Provide the [X, Y] coordinate of the cell's center where the given text is located.  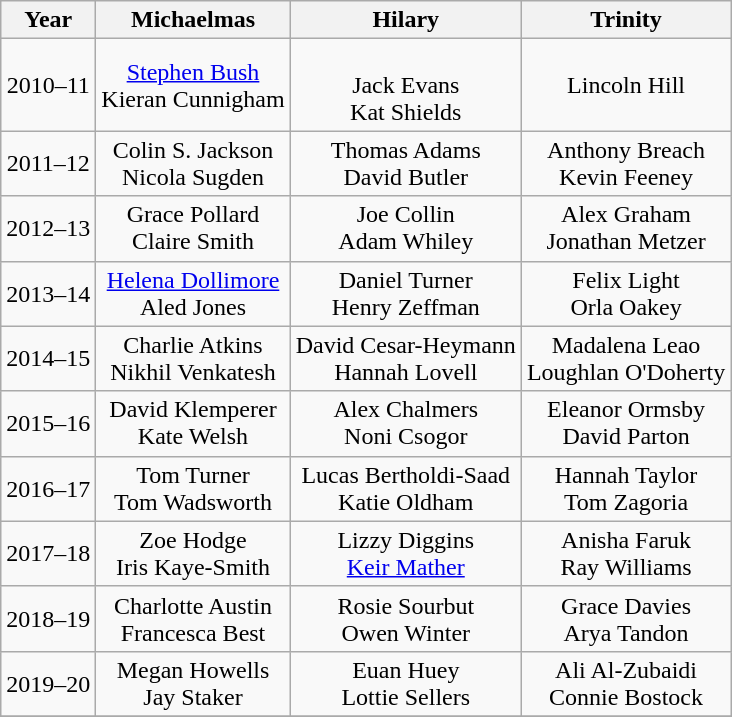
2011–12 [48, 164]
Lincoln Hill [626, 85]
2010–11 [48, 85]
David Klemperer Kate Welsh [193, 424]
Grace Davies Arya Tandon [626, 618]
Anthony Breach Kevin Feeney [626, 164]
2016–17 [48, 488]
2019–20 [48, 684]
Euan Huey Lottie Sellers [406, 684]
Lucas Bertholdi-Saad Katie Oldham [406, 488]
Felix Light Orla Oakey [626, 294]
Rosie Sourbut Owen Winter [406, 618]
Colin S. Jackson Nicola Sugden [193, 164]
Trinity [626, 20]
Alex Graham Jonathan Metzer [626, 228]
Zoe Hodge Iris Kaye-Smith [193, 554]
Ali Al-Zubaidi Connie Bostock [626, 684]
2017–18 [48, 554]
Eleanor Ormsby David Parton [626, 424]
Hilary [406, 20]
Madalena Leao Loughlan O'Doherty [626, 358]
2014–15 [48, 358]
Anisha Faruk Ray Williams [626, 554]
2018–19 [48, 618]
Grace Pollard Claire Smith [193, 228]
2013–14 [48, 294]
Alex Chalmers Noni Csogor [406, 424]
Jack Evans Kat Shields [406, 85]
Michaelmas [193, 20]
2012–13 [48, 228]
Hannah Taylor Tom Zagoria [626, 488]
Year [48, 20]
Stephen Bush Kieran Cunnigham [193, 85]
Megan Howells Jay Staker [193, 684]
Daniel Turner Henry Zeffman [406, 294]
Charlie Atkins Nikhil Venkatesh [193, 358]
David Cesar-Heymann Hannah Lovell [406, 358]
Thomas Adams David Butler [406, 164]
Helena Dollimore Aled Jones [193, 294]
Tom Turner Tom Wadsworth [193, 488]
2015–16 [48, 424]
Joe Collin Adam Whiley [406, 228]
Lizzy Diggins Keir Mather [406, 554]
Charlotte Austin Francesca Best [193, 618]
